Pinpoint the cell where the given text exists, returning its [x, y] midpoint coordinate. 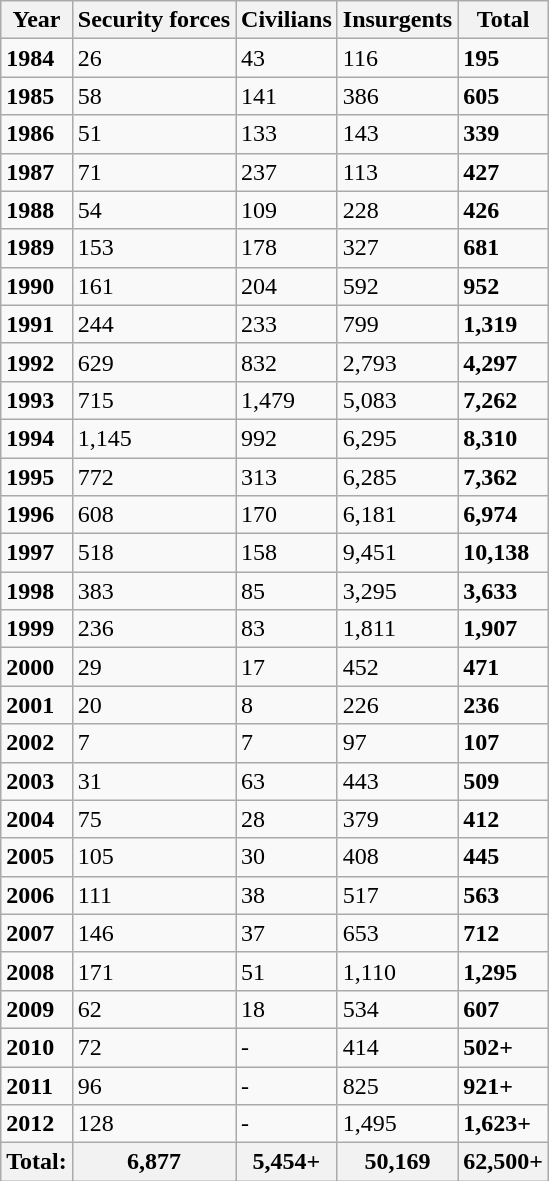
2008 [37, 971]
608 [154, 515]
2001 [37, 705]
107 [504, 743]
58 [154, 96]
383 [154, 591]
29 [154, 667]
Year [37, 20]
18 [287, 1009]
518 [154, 553]
37 [287, 933]
629 [154, 362]
825 [397, 1085]
133 [287, 134]
9,451 [397, 553]
412 [504, 819]
517 [397, 895]
452 [397, 667]
2000 [37, 667]
605 [504, 96]
153 [154, 248]
2004 [37, 819]
1999 [37, 629]
408 [397, 857]
96 [154, 1085]
1,110 [397, 971]
109 [287, 210]
158 [287, 553]
2003 [37, 781]
502+ [504, 1047]
471 [504, 667]
Total [504, 20]
1989 [37, 248]
443 [397, 781]
1985 [37, 96]
426 [504, 210]
244 [154, 324]
85 [287, 591]
2005 [37, 857]
1991 [37, 324]
8,310 [504, 438]
427 [504, 172]
563 [504, 895]
195 [504, 58]
171 [154, 971]
128 [154, 1124]
1,479 [287, 400]
921+ [504, 1085]
4,297 [504, 362]
2009 [37, 1009]
509 [504, 781]
Civilians [287, 20]
54 [154, 210]
2007 [37, 933]
1997 [37, 553]
63 [287, 781]
5,454+ [287, 1162]
772 [154, 477]
8 [287, 705]
6,285 [397, 477]
72 [154, 1047]
1,145 [154, 438]
1995 [37, 477]
2006 [37, 895]
228 [397, 210]
1984 [37, 58]
2,793 [397, 362]
38 [287, 895]
1993 [37, 400]
50,169 [397, 1162]
386 [397, 96]
1994 [37, 438]
71 [154, 172]
339 [504, 134]
7,362 [504, 477]
653 [397, 933]
1,907 [504, 629]
313 [287, 477]
Insurgents [397, 20]
1990 [37, 286]
992 [287, 438]
30 [287, 857]
534 [397, 1009]
75 [154, 819]
445 [504, 857]
681 [504, 248]
1986 [37, 134]
62 [154, 1009]
237 [287, 172]
1,319 [504, 324]
143 [397, 134]
1,811 [397, 629]
592 [397, 286]
31 [154, 781]
1,295 [504, 971]
17 [287, 667]
327 [397, 248]
116 [397, 58]
1,623+ [504, 1124]
226 [397, 705]
1988 [37, 210]
2011 [37, 1085]
141 [287, 96]
62,500+ [504, 1162]
2012 [37, 1124]
10,138 [504, 553]
233 [287, 324]
5,083 [397, 400]
1,495 [397, 1124]
799 [397, 324]
6,877 [154, 1162]
607 [504, 1009]
83 [287, 629]
2010 [37, 1047]
97 [397, 743]
26 [154, 58]
3,633 [504, 591]
712 [504, 933]
6,295 [397, 438]
28 [287, 819]
952 [504, 286]
161 [154, 286]
715 [154, 400]
1996 [37, 515]
170 [287, 515]
43 [287, 58]
379 [397, 819]
414 [397, 1047]
1987 [37, 172]
Total: [37, 1162]
20 [154, 705]
178 [287, 248]
3,295 [397, 591]
Security forces [154, 20]
6,181 [397, 515]
7,262 [504, 400]
113 [397, 172]
146 [154, 933]
832 [287, 362]
111 [154, 895]
204 [287, 286]
105 [154, 857]
2002 [37, 743]
6,974 [504, 515]
1992 [37, 362]
1998 [37, 591]
